Provide the [x, y] coordinate of the cell's center where the given text is located.  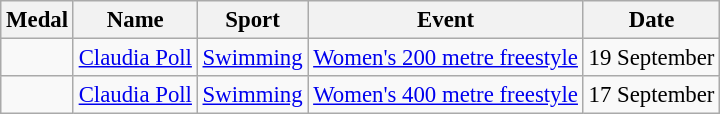
Date [651, 20]
Women's 200 metre freestyle [446, 58]
Event [446, 20]
17 September [651, 95]
19 September [651, 58]
Sport [252, 20]
Name [135, 20]
Medal [38, 20]
Women's 400 metre freestyle [446, 95]
